Pinpoint the cell where the given text exists, returning its (x, y) midpoint coordinate. 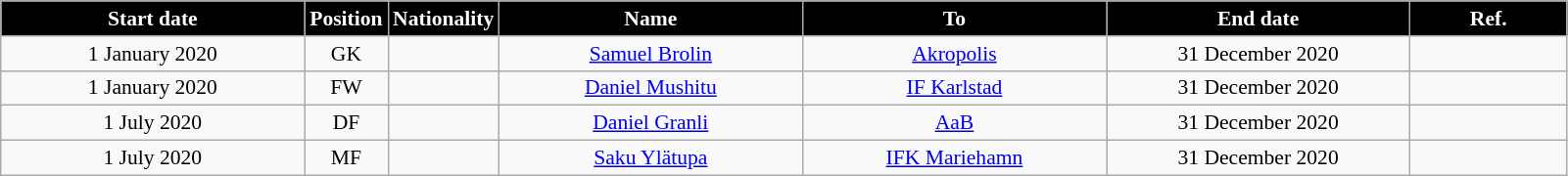
Position (347, 19)
AaB (954, 123)
Ref. (1489, 19)
Name (650, 19)
Saku Ylätupa (650, 158)
Nationality (443, 19)
Daniel Granli (650, 123)
DF (347, 123)
Akropolis (954, 54)
To (954, 19)
Daniel Mushitu (650, 88)
End date (1259, 19)
Start date (153, 19)
IF Karlstad (954, 88)
FW (347, 88)
IFK Mariehamn (954, 158)
GK (347, 54)
Samuel Brolin (650, 54)
MF (347, 158)
